Determine the (X, Y) coordinate at the center of the cell enclosing the given text.  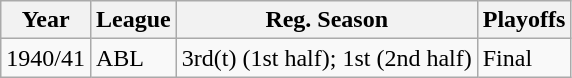
League (133, 20)
Playoffs (524, 20)
Year (46, 20)
Final (524, 58)
ABL (133, 58)
1940/41 (46, 58)
Reg. Season (326, 20)
3rd(t) (1st half); 1st (2nd half) (326, 58)
